From the cell containing the given text, extract its center point as [x, y] coordinate. 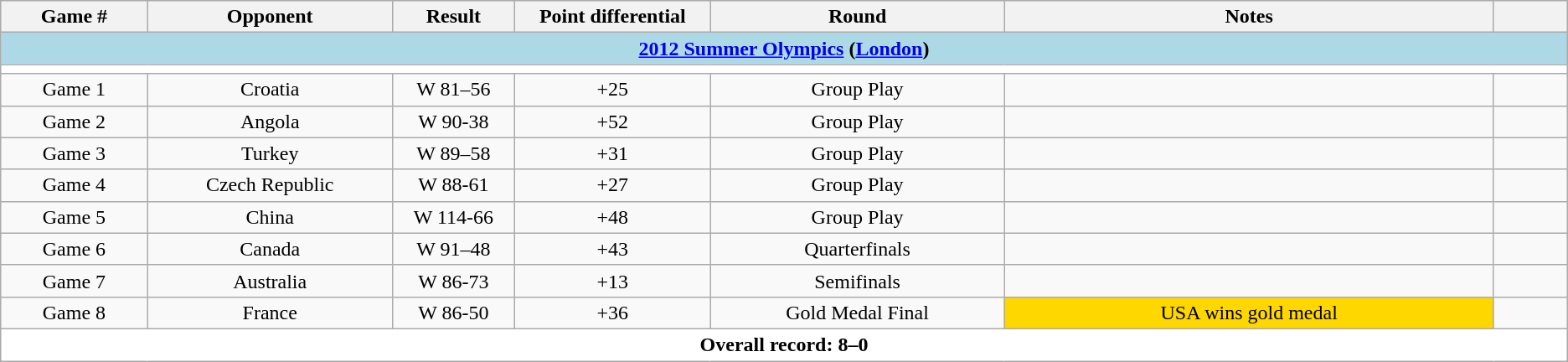
Game # [74, 17]
France [270, 313]
Game 3 [74, 153]
Australia [270, 281]
W 86-50 [453, 313]
Game 4 [74, 185]
+27 [612, 185]
Game 8 [74, 313]
W 88-61 [453, 185]
+52 [612, 122]
W 90-38 [453, 122]
Canada [270, 249]
+25 [612, 90]
+48 [612, 217]
Turkey [270, 153]
+36 [612, 313]
+13 [612, 281]
Game 1 [74, 90]
Game 7 [74, 281]
Semifinals [858, 281]
Result [453, 17]
Point differential [612, 17]
Angola [270, 122]
Game 5 [74, 217]
Notes [1250, 17]
+43 [612, 249]
W 81–56 [453, 90]
Game 6 [74, 249]
Game 2 [74, 122]
W 86-73 [453, 281]
Czech Republic [270, 185]
Round [858, 17]
China [270, 217]
Opponent [270, 17]
2012 Summer Olympics (London) [784, 49]
Croatia [270, 90]
W 89–58 [453, 153]
USA wins gold medal [1250, 313]
Gold Medal Final [858, 313]
+31 [612, 153]
W 114-66 [453, 217]
Overall record: 8–0 [784, 344]
Quarterfinals [858, 249]
W 91–48 [453, 249]
